Identify which cell holds the provided text, then report its [x, y] central coordinate. 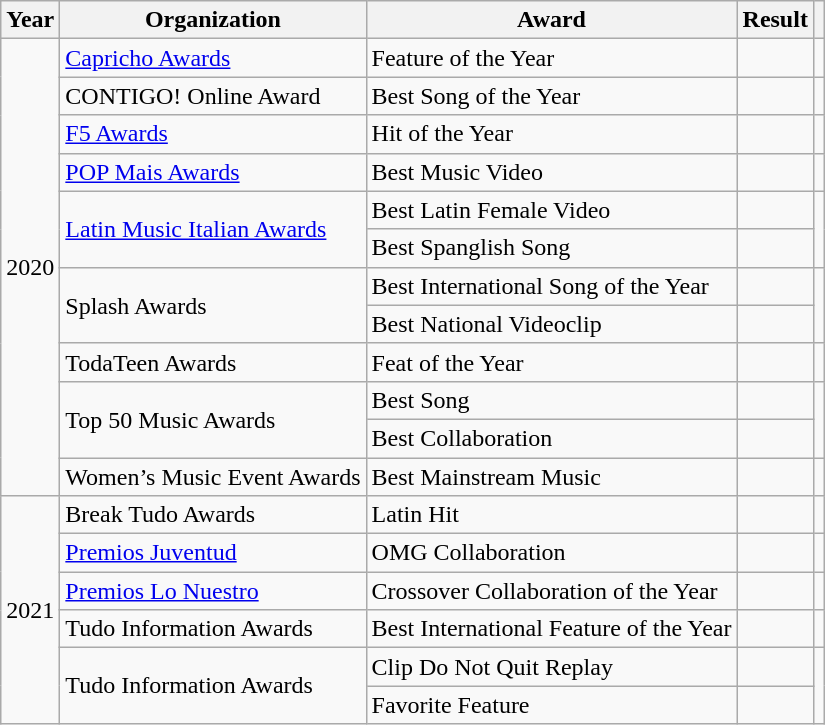
Best Mainstream Music [552, 477]
Best Song [552, 400]
Splash Awards [213, 305]
OMG Collaboration [552, 553]
Best Spanglish Song [552, 248]
Favorite Feature [552, 705]
Best Collaboration [552, 438]
Best Music Video [552, 172]
2021 [30, 610]
Clip Do Not Quit Replay [552, 667]
Award [552, 20]
Latin Music Italian Awards [213, 229]
CONTIGO! Online Award [213, 96]
Crossover Collaboration of the Year [552, 591]
POP Mais Awards [213, 172]
Year [30, 20]
Premios Juventud [213, 553]
Feature of the Year [552, 58]
Best Song of the Year [552, 96]
Best International Feature of the Year [552, 629]
Hit of the Year [552, 134]
Latin Hit [552, 515]
Capricho Awards [213, 58]
F5 Awards [213, 134]
Organization [213, 20]
2020 [30, 268]
Best Latin Female Video [552, 210]
Best National Videoclip [552, 324]
Break Tudo Awards [213, 515]
Feat of the Year [552, 362]
Result [775, 20]
Women’s Music Event Awards [213, 477]
Top 50 Music Awards [213, 419]
Premios Lo Nuestro [213, 591]
Best International Song of the Year [552, 286]
TodaTeen Awards [213, 362]
